Find where the given text appears and provide that cell's center as [x, y] coordinate. 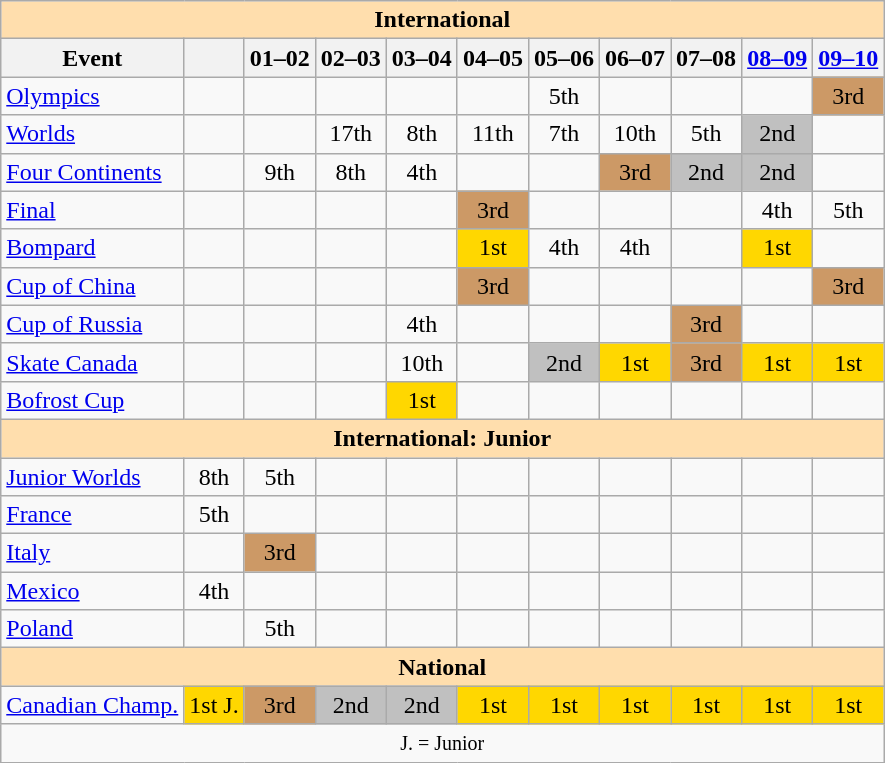
07–08 [706, 58]
Poland [92, 629]
Olympics [92, 96]
01–02 [280, 58]
Bompard [92, 248]
02–03 [350, 58]
Cup of China [92, 286]
Cup of Russia [92, 324]
09–10 [848, 58]
1st J. [214, 705]
Mexico [92, 591]
National [442, 667]
Bofrost Cup [92, 400]
03–04 [422, 58]
08–09 [778, 58]
International: Junior [442, 438]
17th [350, 134]
04–05 [492, 58]
11th [492, 134]
International [442, 20]
Final [92, 210]
Event [92, 58]
Canadian Champ. [92, 705]
Junior Worlds [92, 477]
Worlds [92, 134]
Skate Canada [92, 362]
7th [564, 134]
9th [280, 172]
J. = Junior [442, 743]
05–06 [564, 58]
Italy [92, 553]
Four Continents [92, 172]
France [92, 515]
06–07 [636, 58]
